Search for the cell housing the specified text and yield its (X, Y) center coordinate. 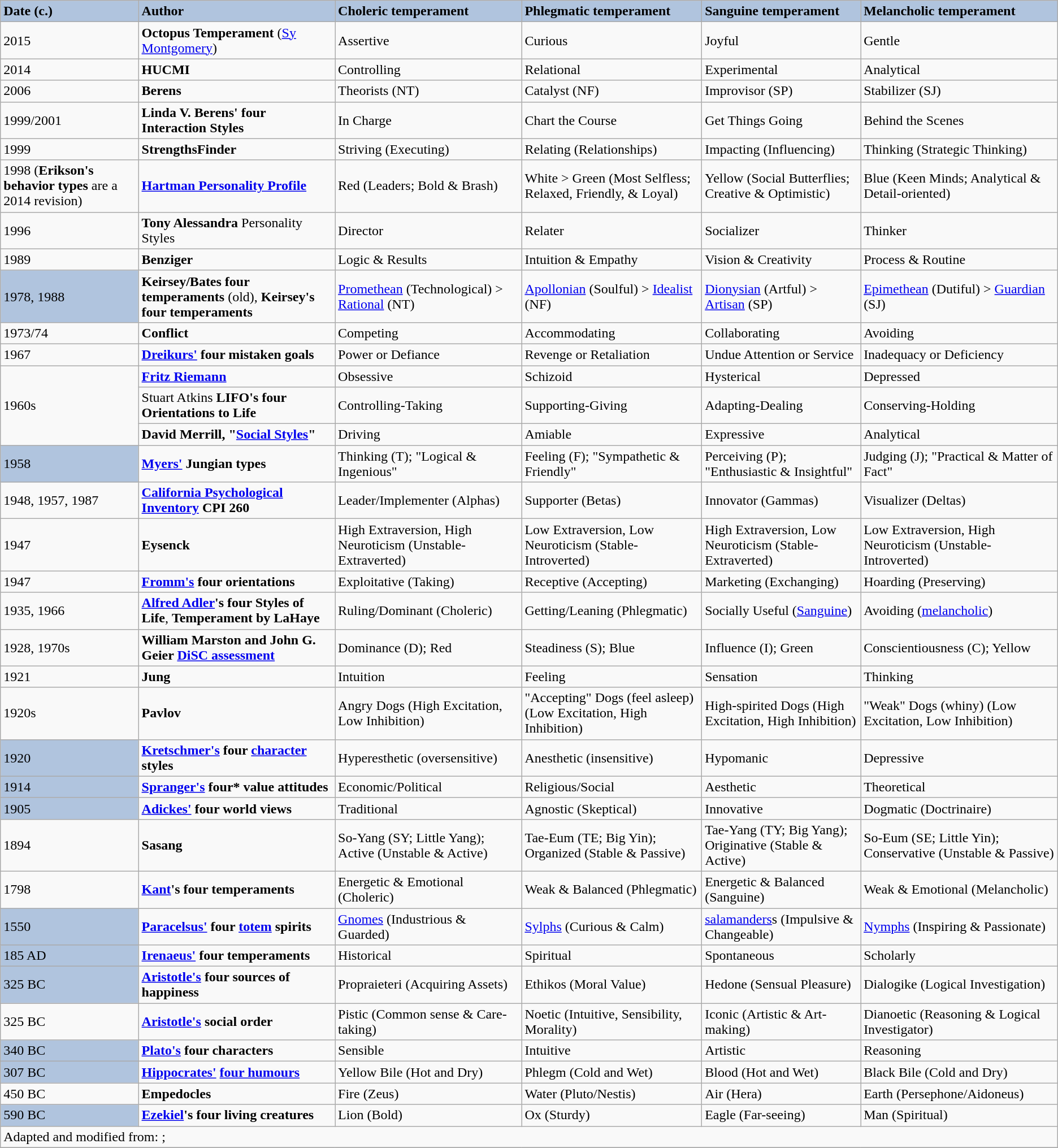
Lion (Bold) (428, 1115)
Behind the Scenes (960, 120)
1989 (70, 259)
Water (Pluto/Nestis) (612, 1094)
1914 (70, 787)
Hypomanic (781, 757)
Propraieteri (Acquiring Assets) (428, 985)
Hippocrates' four humours (237, 1072)
Exploitative (Taking) (428, 582)
Nymphs (Inspiring & Passionate) (960, 926)
Apollonian (Soulful) > Idealist (NF) (612, 296)
1921 (70, 677)
Socializer (781, 231)
Economic/Political (428, 787)
Promethean (Technological) > Rational (NT) (428, 296)
Energetic & Emotional (Choleric) (428, 890)
Sensible (428, 1051)
Relater (612, 231)
Fromm's four orientations (237, 582)
Hyperesthetic (oversensitive) (428, 757)
Pistic (Common sense & Care-taking) (428, 1022)
Weak & Emotional (Melancholic) (960, 890)
Intuition (428, 677)
Driving (428, 435)
Spranger's four* value attitudes (237, 787)
Socially Useful (Sanguine) (781, 610)
White > Green (Most Selfless; Relaxed, Friendly, & Loyal) (612, 186)
1996 (70, 231)
Scholarly (960, 956)
Schizoid (612, 376)
Dogmatic (Doctrinaire) (960, 808)
2014 (70, 70)
450 BC (70, 1094)
Red (Leaders; Bold & Brash) (428, 186)
Tony Alessandra Personality Styles (237, 231)
Dominance (D); Red (428, 648)
Vision & Creativity (781, 259)
Epimethean (Dutiful) > Guardian (SJ) (960, 296)
Spontaneous (781, 956)
Author (237, 11)
Hedone (Sensual Pleasure) (781, 985)
Energetic & Balanced (Sanguine) (781, 890)
Curious (612, 41)
Depressed (960, 376)
Feeling (F); "Sympathetic & Friendly" (612, 463)
Jung (237, 677)
Melancholic temperament (960, 11)
Date (c.) (70, 11)
Ezekiel's four living creatures (237, 1115)
Perceiving (P); "Enthusiastic & Insightful" (781, 463)
1960s (70, 405)
Hoarding (Preserving) (960, 582)
Ethikos (Moral Value) (612, 985)
High Extraversion, High Neuroticism (Unstable-Extraverted) (428, 545)
Anesthetic (insensitive) (612, 757)
Ox (Sturdy) (612, 1115)
307 BC (70, 1072)
Amiable (612, 435)
Yellow Bile (Hot and Dry) (428, 1072)
Low Extraversion, Low Neuroticism (Stable-Introverted) (612, 545)
Get Things Going (781, 120)
1920s (70, 713)
1978, 1988 (70, 296)
Relational (612, 70)
Steadiness (S); Blue (612, 648)
Thinking (T); "Logical & Ingenious" (428, 463)
Kretschmer's four character styles (237, 757)
Aesthetic (781, 787)
1894 (70, 845)
Earth (Persephone/Aidoneus) (960, 1094)
Artistic (781, 1051)
1928, 1970s (70, 648)
1999/2001 (70, 120)
Joyful (781, 41)
Aristotle's four sources of happiness (237, 985)
Berens (237, 91)
Weak & Balanced (Phlegmatic) (612, 890)
Thinking (Strategic Thinking) (960, 149)
1935, 1966 (70, 610)
Conserving-Holding (960, 406)
1920 (70, 757)
2006 (70, 91)
Phlegm (Cold and Wet) (612, 1072)
Fritz Riemann (237, 376)
HUCMI (237, 70)
Impacting (Influencing) (781, 149)
Phlegmatic temperament (612, 11)
Expressive (781, 435)
Fire (Zeus) (428, 1094)
Sasang (237, 845)
Conscientiousness (C); Yellow (960, 648)
1999 (70, 149)
Feeling (612, 677)
Competing (428, 333)
Intuition & Empathy (612, 259)
Myers' Jungian types (237, 463)
Catalyst (NF) (612, 91)
Getting/Leaning (Phlegmatic) (612, 610)
Sensation (781, 677)
Religious/Social (612, 787)
Gnomes (Industrious & Guarded) (428, 926)
2015 (70, 41)
Undue Attention or Service (781, 354)
Aristotle's social order (237, 1022)
"Accepting" Dogs (feel asleep) (Low Excitation, High Inhibition) (612, 713)
Tae-Yang (TY; Big Yang); Originative (Stable & Active) (781, 845)
Hysterical (781, 376)
Intuitive (612, 1051)
Agnostic (Skeptical) (612, 808)
1958 (70, 463)
Sanguine temperament (781, 11)
340 BC (70, 1051)
High Extraversion, Low Neuroticism (Stable-Extraverted) (781, 545)
Man (Spiritual) (960, 1115)
Benziger (237, 259)
Adickes' four world views (237, 808)
Collaborating (781, 333)
Air (Hera) (781, 1094)
In Charge (428, 120)
California Psychological Inventory CPI 260 (237, 501)
Theorists (NT) (428, 91)
Conflict (237, 333)
Revenge or Retaliation (612, 354)
Traditional (428, 808)
Angry Dogs (High Excitation, Low Inhibition) (428, 713)
"Weak" Dogs (whiny) (Low Excitation, Low Inhibition) (960, 713)
1948, 1957, 1987 (70, 501)
Receptive (Accepting) (612, 582)
Assertive (428, 41)
Relating (Relationships) (612, 149)
Blood (Hot and Wet) (781, 1072)
Tae-Eum (TE; Big Yin); Organized (Stable & Passive) (612, 845)
salamanderss (Impulsive & Changeable) (781, 926)
Black Bile (Cold and Dry) (960, 1072)
Hartman Personality Profile (237, 186)
1998 (Erikson's behavior types are a 2014 revision) (70, 186)
Choleric temperament (428, 11)
Thinking (960, 677)
1798 (70, 890)
Paracelsus' four totem spirits (237, 926)
Innovator (Gammas) (781, 501)
Empedocles (237, 1094)
Yellow (Social Butterflies; Creative & Optimistic) (781, 186)
Ruling/Dominant (Choleric) (428, 610)
Theoretical (960, 787)
So-Eum (SE; Little Yin); Conservative (Unstable & Passive) (960, 845)
Innovative (781, 808)
Blue (Keen Minds; Analytical & Detail-oriented) (960, 186)
1550 (70, 926)
Judging (J); "Practical & Matter of Fact" (960, 463)
Accommodating (612, 333)
Stuart Atkins LIFO's four Orientations to Life (237, 406)
Controlling (428, 70)
So-Yang (SY; Little Yang); Active (Unstable & Active) (428, 845)
Chart the Course (612, 120)
Process & Routine (960, 259)
Historical (428, 956)
Sylphs (Curious & Calm) (612, 926)
Adapted and modified from: ; (529, 1137)
Dianoetic (Reasoning & Logical Investigator) (960, 1022)
Supporter (Betas) (612, 501)
Dreikurs' four mistaken goals (237, 354)
Noetic (Intuitive, Sensibility, Morality) (612, 1022)
Gentle (960, 41)
185 AD (70, 956)
Plato's four characters (237, 1051)
1973/74 (70, 333)
Depressive (960, 757)
Linda V. Berens' four Interaction Styles (237, 120)
Thinker (960, 231)
Improvisor (SP) (781, 91)
Director (428, 231)
Pavlov (237, 713)
Reasoning (960, 1051)
Logic & Results (428, 259)
Leader/Implementer (Alphas) (428, 501)
Avoiding (960, 333)
590 BC (70, 1115)
Adapting-Dealing (781, 406)
Kant's four temperaments (237, 890)
Eysenck (237, 545)
Power or Defiance (428, 354)
1905 (70, 808)
David Merrill, "Social Styles" (237, 435)
Irenaeus' four temperaments (237, 956)
Supporting-Giving (612, 406)
Iconic (Artistic & Art-making) (781, 1022)
Controlling-Taking (428, 406)
William Marston and John G. Geier DiSC assessment (237, 648)
Striving (Executing) (428, 149)
Marketing (Exchanging) (781, 582)
Influence (I); Green (781, 648)
Visualizer (Deltas) (960, 501)
Obsessive (428, 376)
Avoiding (melancholic) (960, 610)
High-spirited Dogs (High Excitation, High Inhibition) (781, 713)
Keirsey/Bates four temperaments (old), Keirsey's four temperaments (237, 296)
Inadequacy or Deficiency (960, 354)
Dionysian (Artful) > Artisan (SP) (781, 296)
StrengthsFinder (237, 149)
Eagle (Far-seeing) (781, 1115)
Dialogike (Logical Investigation) (960, 985)
Experimental (781, 70)
Octopus Temperament (Sy Montgomery) (237, 41)
1967 (70, 354)
Alfred Adler's four Styles of Life, Temperament by LaHaye (237, 610)
Low Extraversion, High Neuroticism (Unstable-Introverted) (960, 545)
Spiritual (612, 956)
Stabilizer (SJ) (960, 91)
